Pinpoint the cell where the given text exists, returning its (X, Y) midpoint coordinate. 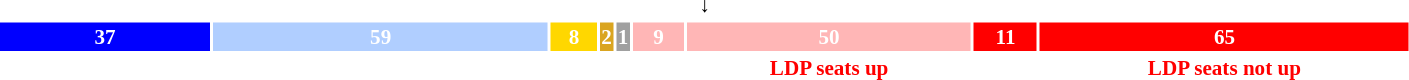
11 (1006, 36)
9 (658, 36)
2 (607, 36)
8 (574, 36)
59 (380, 36)
65 (1224, 36)
1 (623, 36)
37 (105, 36)
50 (829, 36)
